Determine the (X, Y) coordinate at the center of the cell enclosing the given text.  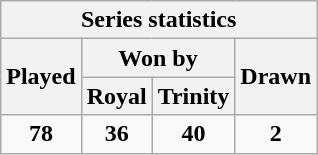
Played (41, 77)
40 (194, 134)
78 (41, 134)
Royal (116, 96)
Series statistics (159, 20)
Won by (158, 58)
36 (116, 134)
Drawn (276, 77)
Trinity (194, 96)
2 (276, 134)
